From the cell containing the given text, extract its center point as (X, Y) coordinate. 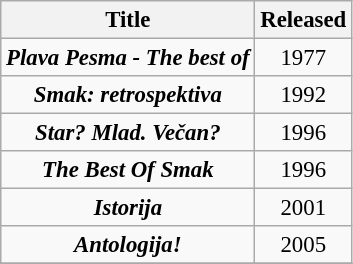
1977 (304, 58)
Plava Pesma - The best of (128, 58)
Istorija (128, 208)
1992 (304, 95)
2005 (304, 245)
Released (304, 20)
Smak: retrospektiva (128, 95)
The Best Of Smak (128, 170)
Antologija! (128, 245)
Star? Mlad. Večan? (128, 133)
Title (128, 20)
2001 (304, 208)
